Identify which cell holds the provided text, then report its [x, y] central coordinate. 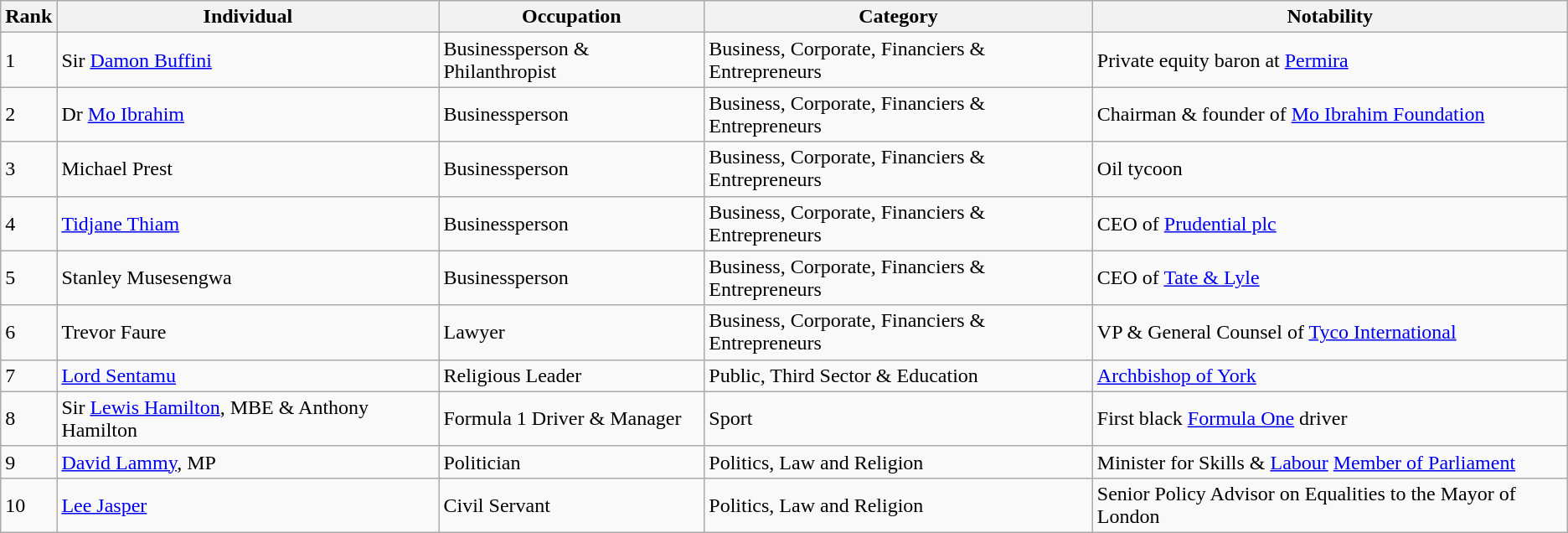
Politician [571, 462]
4 [28, 223]
3 [28, 169]
8 [28, 419]
6 [28, 332]
Michael Prest [248, 169]
Chairman & founder of Mo Ibrahim Foundation [1330, 114]
Private equity baron at Permira [1330, 60]
Archbishop of York [1330, 375]
Stanley Musesengwa [248, 278]
Notability [1330, 17]
10 [28, 505]
Sir Damon Buffini [248, 60]
Dr Mo Ibrahim [248, 114]
Tidjane Thiam [248, 223]
Lord Sentamu [248, 375]
9 [28, 462]
Lawyer [571, 332]
CEO of Tate & Lyle [1330, 278]
1 [28, 60]
Public, Third Sector & Education [898, 375]
First black Formula One driver [1330, 419]
CEO of Prudential plc [1330, 223]
Lee Jasper [248, 505]
Religious Leader [571, 375]
Civil Servant [571, 505]
David Lammy, MP [248, 462]
VP & General Counsel of Tyco International [1330, 332]
2 [28, 114]
Trevor Faure [248, 332]
Businessperson & Philanthropist [571, 60]
Formula 1 Driver & Manager [571, 419]
Oil tycoon [1330, 169]
Sport [898, 419]
Category [898, 17]
Rank [28, 17]
Individual [248, 17]
Sir Lewis Hamilton, MBE & Anthony Hamilton [248, 419]
7 [28, 375]
Minister for Skills & Labour Member of Parliament [1330, 462]
Occupation [571, 17]
Senior Policy Advisor on Equalities to the Mayor of London [1330, 505]
5 [28, 278]
